Find where the given text appears and provide that cell's center as [x, y] coordinate. 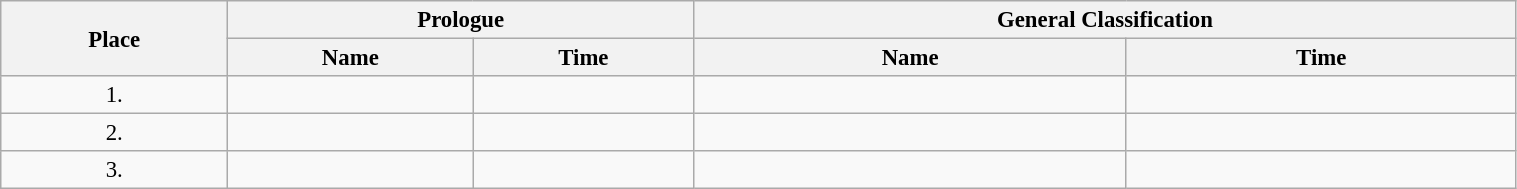
General Classification [1105, 20]
Prologue [461, 20]
1. [114, 95]
Place [114, 38]
3. [114, 170]
2. [114, 133]
